Identify which cell holds the provided text, then report its [X, Y] central coordinate. 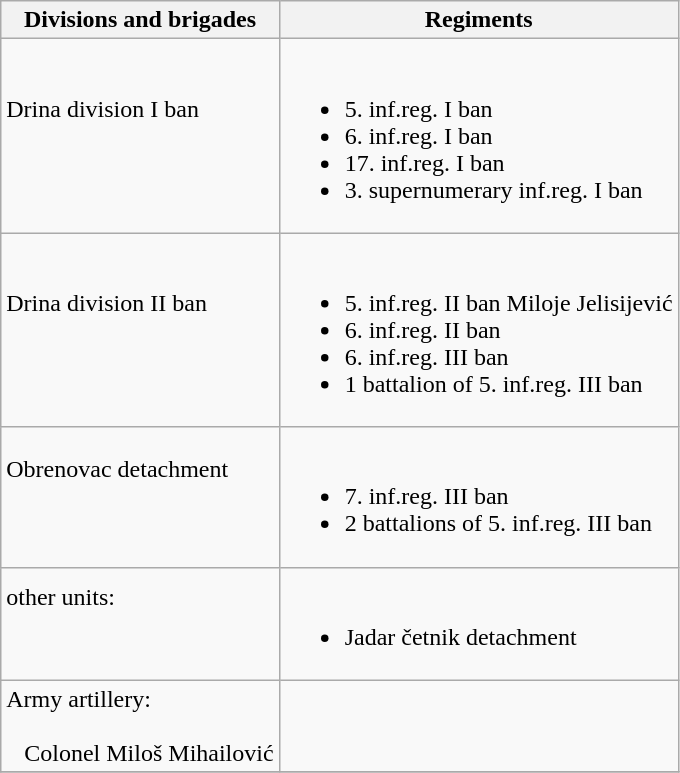
Obrenovac detachment [140, 497]
Regiments [478, 20]
Drina division II ban [140, 330]
Army artillery: Colonel Miloš Mihailović [140, 726]
Jadar četnik detachment [478, 624]
5. inf.reg. II ban Miloje Jelisijević6. inf.reg. II ban6. inf.reg. III ban1 battalion of 5. inf.reg. III ban [478, 330]
Drina division I ban [140, 136]
Divisions and brigades [140, 20]
5. inf.reg. I ban6. inf.reg. I ban17. inf.reg. I ban3. supernumerary inf.reg. I ban [478, 136]
other units: [140, 624]
7. inf.reg. III ban2 battalions of 5. inf.reg. III ban [478, 497]
